For the text-containing cell, return its midpoint in [X, Y] coordinate format. 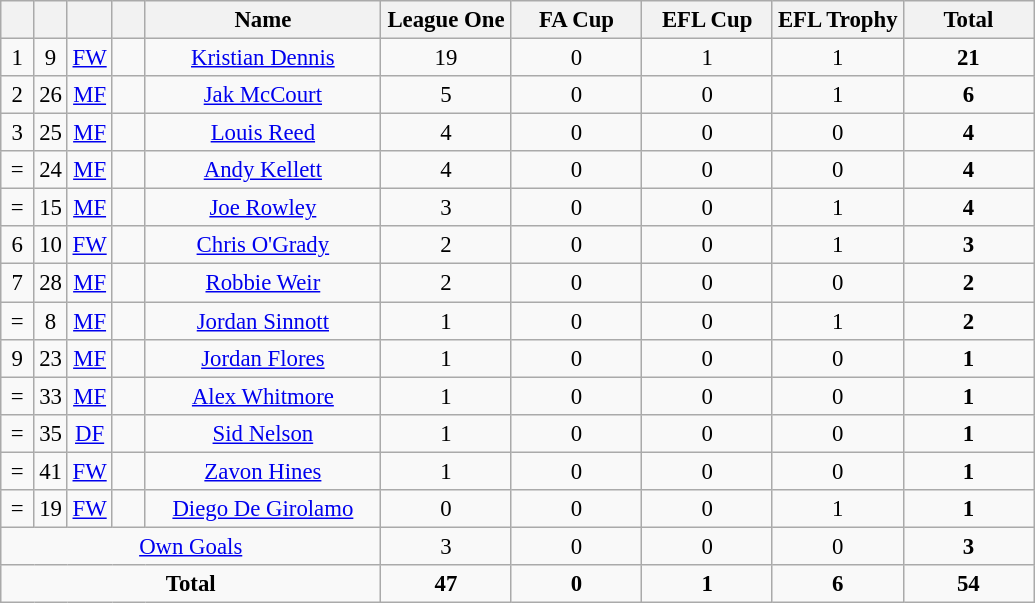
23 [50, 358]
7 [18, 283]
EFL Trophy [838, 20]
28 [50, 283]
Own Goals [191, 546]
Jak McCourt [263, 95]
33 [50, 396]
League One [446, 20]
26 [50, 95]
35 [50, 433]
Jordan Sinnott [263, 321]
Chris O'Grady [263, 245]
Name [263, 20]
Jordan Flores [263, 358]
Sid Nelson [263, 433]
Andy Kellett [263, 170]
5 [446, 95]
54 [968, 584]
Diego De Girolamo [263, 509]
Louis Reed [263, 133]
24 [50, 170]
Kristian Dennis [263, 58]
21 [968, 58]
8 [50, 321]
Robbie Weir [263, 283]
41 [50, 471]
FA Cup [576, 20]
Zavon Hines [263, 471]
DF [90, 433]
Alex Whitmore [263, 396]
EFL Cup [708, 20]
47 [446, 584]
15 [50, 208]
25 [50, 133]
10 [50, 245]
Joe Rowley [263, 208]
